Extract the (x, y) coordinate from the center of the cell holding the provided text.  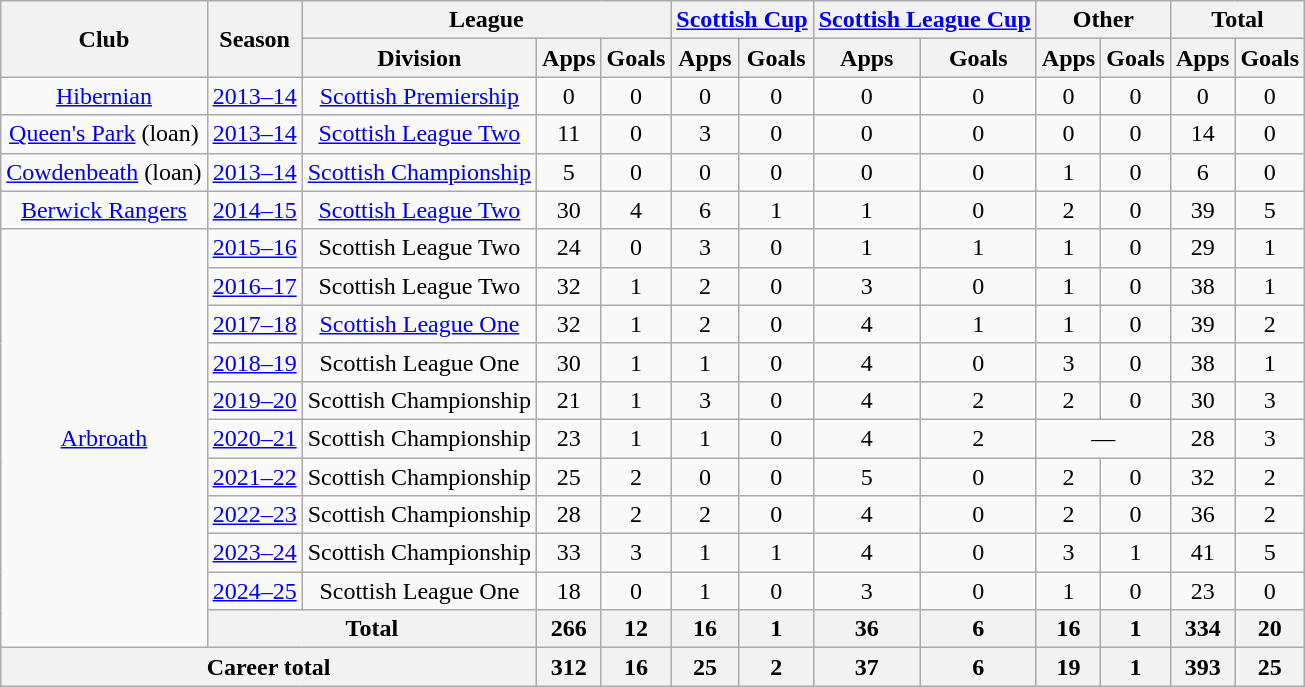
33 (569, 553)
393 (1202, 667)
2018–19 (254, 362)
Season (254, 39)
2020–21 (254, 438)
2023–24 (254, 553)
2021–22 (254, 477)
Scottish League Cup (924, 20)
2024–25 (254, 591)
Arbroath (104, 438)
14 (1202, 134)
21 (569, 400)
312 (569, 667)
266 (569, 629)
18 (569, 591)
— (1103, 438)
Scottish Premiership (419, 96)
334 (1202, 629)
Queen's Park (loan) (104, 134)
Other (1103, 20)
29 (1202, 248)
Career total (269, 667)
2015–16 (254, 248)
24 (569, 248)
Club (104, 39)
Division (419, 58)
Scottish Cup (742, 20)
37 (866, 667)
20 (1270, 629)
2022–23 (254, 515)
2019–20 (254, 400)
Cowdenbeath (loan) (104, 172)
League (486, 20)
41 (1202, 553)
2016–17 (254, 286)
11 (569, 134)
12 (636, 629)
19 (1068, 667)
2014–15 (254, 210)
2017–18 (254, 324)
Berwick Rangers (104, 210)
Hibernian (104, 96)
